For the text-containing cell, return its midpoint in [X, Y] coordinate format. 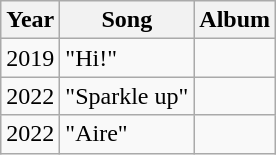
"Sparkle up" [127, 96]
Song [127, 20]
"Hi!" [127, 58]
"Aire" [127, 134]
Album [235, 20]
Year [30, 20]
2019 [30, 58]
